Extract the (X, Y) coordinate from the center of the cell holding the provided text.  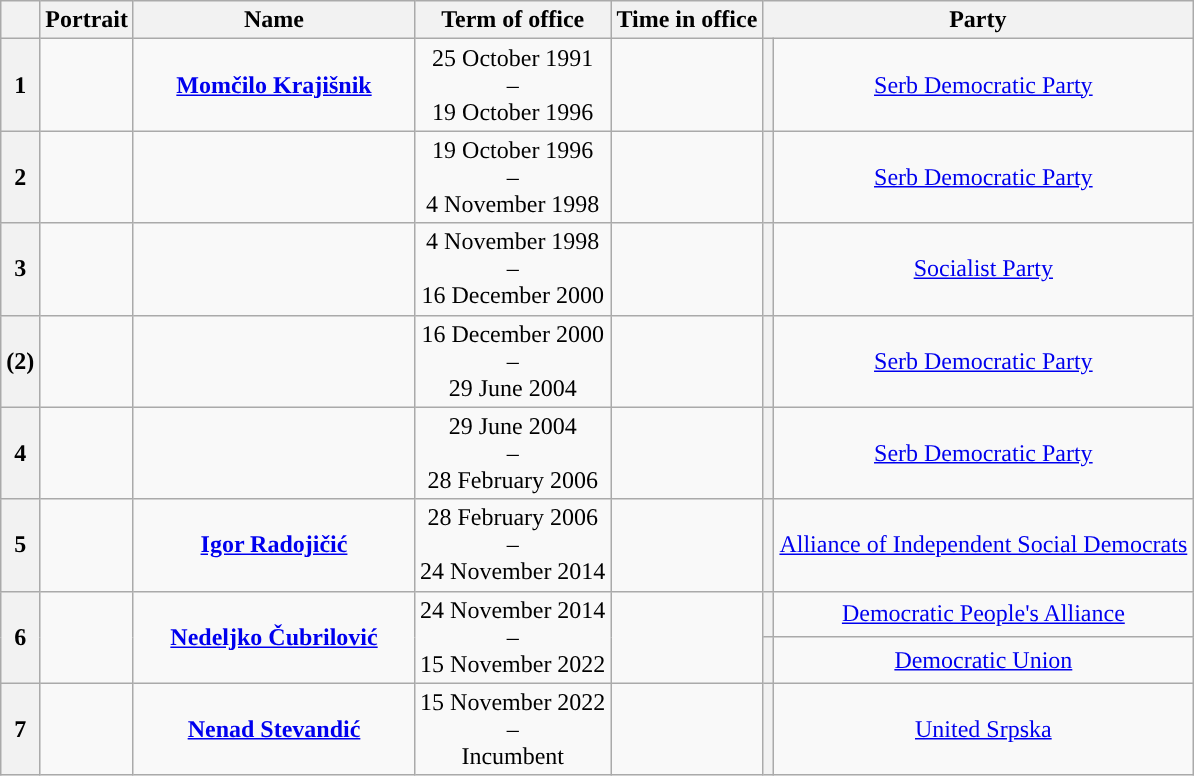
Nenad Stevandić (274, 729)
19 October 1996–4 November 1998 (513, 177)
16 December 2000–29 June 2004 (513, 361)
Party (978, 20)
Democratic People's Alliance (984, 614)
Democratic Union (984, 660)
United Srpska (984, 729)
4 (20, 453)
Socialist Party (984, 269)
Portrait (87, 20)
Name (274, 20)
Nedeljko Čubrilović (274, 637)
15 November 2022–Incumbent (513, 729)
6 (20, 637)
1 (20, 85)
Time in office (687, 20)
(2) (20, 361)
Term of office (513, 20)
25 October 1991–19 October 1996 (513, 85)
2 (20, 177)
3 (20, 269)
29 June 2004–28 February 2006 (513, 453)
7 (20, 729)
5 (20, 545)
Igor Radojičić (274, 545)
24 November 2014–15 November 2022 (513, 637)
28 February 2006–24 November 2014 (513, 545)
Alliance of Independent Social Democrats (984, 545)
Momčilo Krajišnik (274, 85)
4 November 1998–16 December 2000 (513, 269)
